Search for the cell housing the specified text and yield its [x, y] center coordinate. 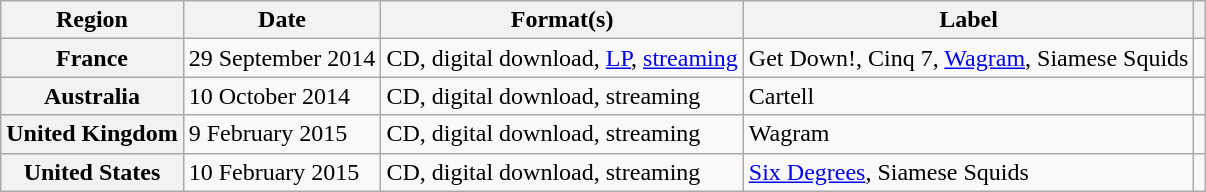
United States [92, 172]
France [92, 58]
CD, digital download, LP, streaming [562, 58]
Get Down!, Cinq 7, Wagram, Siamese Squids [968, 58]
Cartell [968, 96]
9 February 2015 [282, 134]
10 October 2014 [282, 96]
United Kingdom [92, 134]
Region [92, 20]
29 September 2014 [282, 58]
Label [968, 20]
Date [282, 20]
Australia [92, 96]
Wagram [968, 134]
Six Degrees, Siamese Squids [968, 172]
Format(s) [562, 20]
10 February 2015 [282, 172]
